Determine the [x, y] coordinate at the center of the cell enclosing the given text.  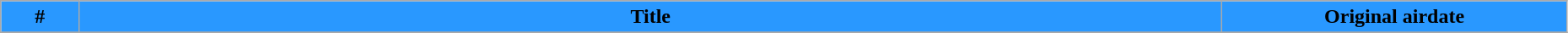
Title [651, 17]
Original airdate [1394, 17]
# [40, 17]
